Return (x, y) of the center of cell containing provided text 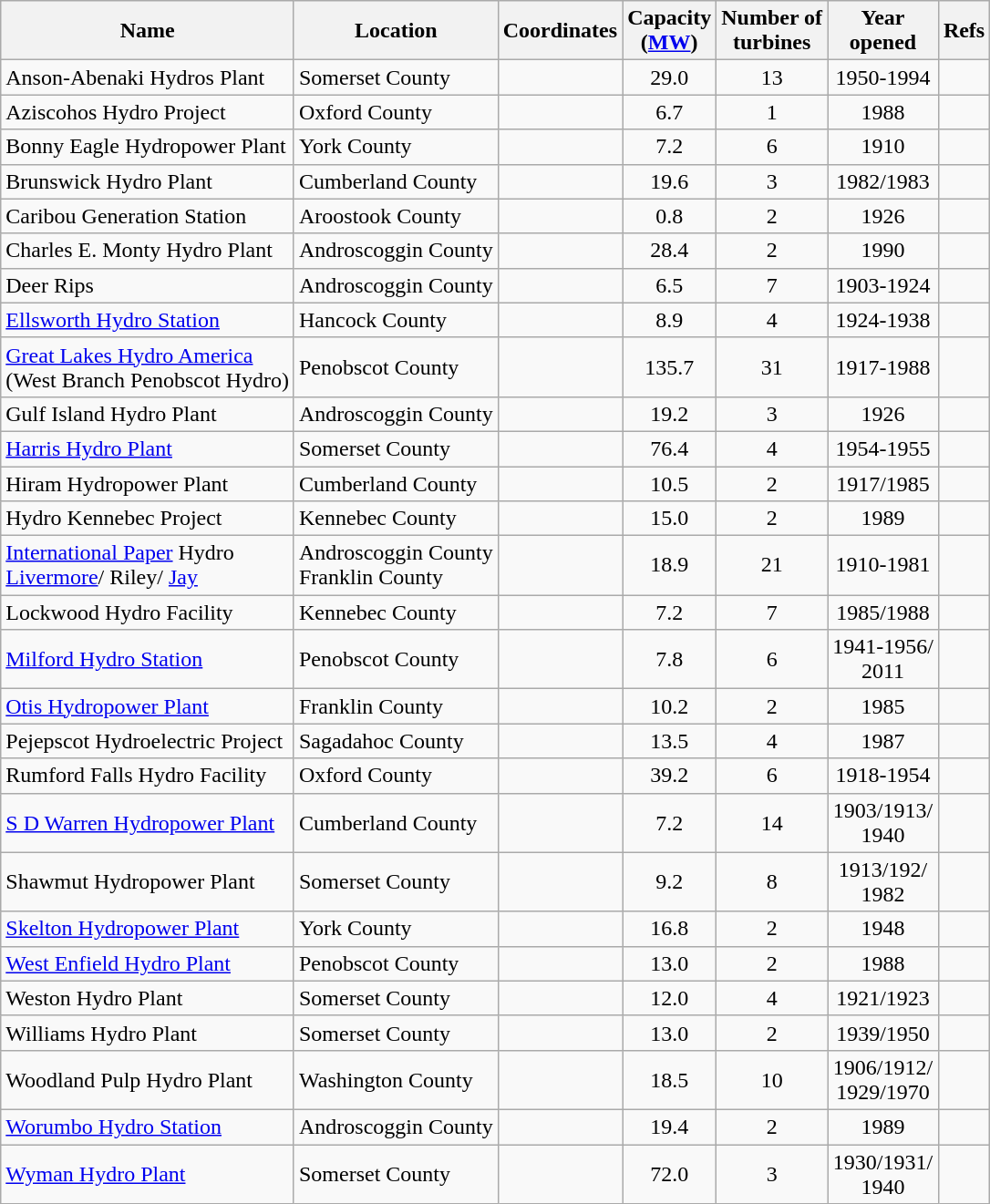
1948 (883, 929)
Skelton Hydropower Plant (148, 929)
6.7 (669, 112)
1954-1955 (883, 448)
13 (772, 77)
1918-1954 (883, 776)
1987 (883, 741)
18.9 (669, 565)
Coordinates (560, 31)
Lockwood Hydro Facility (148, 612)
Williams Hydro Plant (148, 1033)
Brunswick Hydro Plant (148, 181)
Woodland Pulp Hydro Plant (148, 1079)
Hydro Kennebec Project (148, 519)
1906/1912/1929/1970 (883, 1079)
Ellsworth Hydro Station (148, 320)
1903/1913/1940 (883, 822)
19.6 (669, 181)
76.4 (669, 448)
21 (772, 565)
International Paper HydroLivermore/ Riley/ Jay (148, 565)
1985 (883, 706)
Weston Hydro Plant (148, 998)
13.5 (669, 741)
Aroostook County (396, 216)
Number ofturbines (772, 31)
Otis Hydropower Plant (148, 706)
19.4 (669, 1127)
West Enfield Hydro Plant (148, 963)
Refs (964, 31)
1941-1956/2011 (883, 660)
1982/1983 (883, 181)
1950-1994 (883, 77)
Harris Hydro Plant (148, 448)
Washington County (396, 1079)
31 (772, 366)
72.0 (669, 1174)
29.0 (669, 77)
Capacity(MW) (669, 31)
1 (772, 112)
8.9 (669, 320)
Franklin County (396, 706)
28.4 (669, 251)
Name (148, 31)
Bonny Eagle Hydropower Plant (148, 147)
1910-1981 (883, 565)
Hiram Hydropower Plant (148, 484)
9.2 (669, 882)
Hancock County (396, 320)
Deer Rips (148, 285)
6.5 (669, 285)
1924-1938 (883, 320)
Anson-Abenaki Hydros Plant (148, 77)
1921/1923 (883, 998)
16.8 (669, 929)
Location (396, 31)
10.5 (669, 484)
Milford Hydro Station (148, 660)
Androscoggin CountyFranklin County (396, 565)
1913/192/1982 (883, 882)
Worumbo Hydro Station (148, 1127)
Shawmut Hydropower Plant (148, 882)
0.8 (669, 216)
12.0 (669, 998)
7.8 (669, 660)
8 (772, 882)
14 (772, 822)
1917-1988 (883, 366)
Charles E. Monty Hydro Plant (148, 251)
1917/1985 (883, 484)
10 (772, 1079)
19.2 (669, 414)
S D Warren Hydropower Plant (148, 822)
Sagadahoc County (396, 741)
Wyman Hydro Plant (148, 1174)
1985/1988 (883, 612)
Aziscohos Hydro Project (148, 112)
1910 (883, 147)
Caribou Generation Station (148, 216)
10.2 (669, 706)
Great Lakes Hydro America(West Branch Penobscot Hydro) (148, 366)
Yearopened (883, 31)
Rumford Falls Hydro Facility (148, 776)
1939/1950 (883, 1033)
18.5 (669, 1079)
Pejepscot Hydroelectric Project (148, 741)
1930/1931/1940 (883, 1174)
135.7 (669, 366)
39.2 (669, 776)
15.0 (669, 519)
1990 (883, 251)
Gulf Island Hydro Plant (148, 414)
1903-1924 (883, 285)
